Scan for the cell matching the given text and deliver its [x, y] coordinate at center. 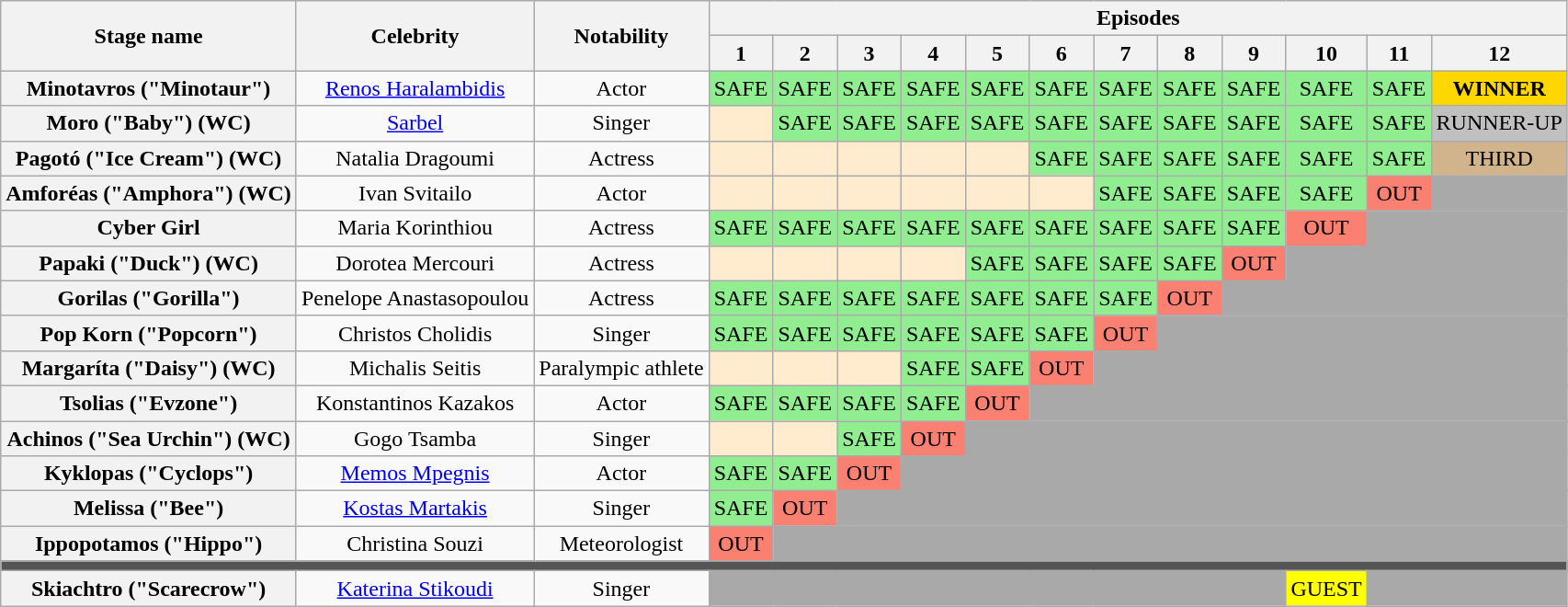
Pagotó ("Ice Cream") (WC) [149, 158]
Renos Haralambidis [415, 88]
Tsolias ("Evzone") [149, 403]
2 [805, 53]
1 [741, 53]
Christina Souzi [415, 544]
Sarbel [415, 123]
Episodes [1138, 18]
Notability [621, 36]
Konstantinos Kazakos [415, 403]
Margaríta ("Daisy") (WC) [149, 368]
Amforéas ("Amphora") (WC) [149, 193]
12 [1499, 53]
Cyber Girl [149, 228]
9 [1254, 53]
3 [869, 53]
Christos Cholidis [415, 333]
Skiachtro ("Scarecrow") [149, 589]
Celebrity [415, 36]
Gorilas ("Gorilla") [149, 298]
Michalis Seitis [415, 368]
Kostas Martakis [415, 509]
WINNER [1499, 88]
Ivan Svitailo [415, 193]
Maria Korinthiou [415, 228]
GUEST [1326, 589]
Meteorologist [621, 544]
Achinos ("Sea Urchin") (WC) [149, 439]
Melissa ("Bee") [149, 509]
10 [1326, 53]
Kyklopas ("Cyclops") [149, 474]
Stage name [149, 36]
Papaki ("Duck") (WC) [149, 263]
Dorotea Mercouri [415, 263]
Penelope Anastasopoulou [415, 298]
7 [1126, 53]
THIRD [1499, 158]
11 [1399, 53]
Ippopotamos ("Hippo") [149, 544]
Minotavros ("Minotaur") [149, 88]
Katerina Stikoudi [415, 589]
Gogo Tsamba [415, 439]
Moro ("Baby") (WC) [149, 123]
Natalia Dragoumi [415, 158]
5 [997, 53]
Paralympic athlete [621, 368]
Pop Korn ("Popcorn") [149, 333]
8 [1189, 53]
RUNNER-UP [1499, 123]
6 [1062, 53]
4 [933, 53]
Memos Mpegnis [415, 474]
